Return (x, y) of the center of cell containing provided text 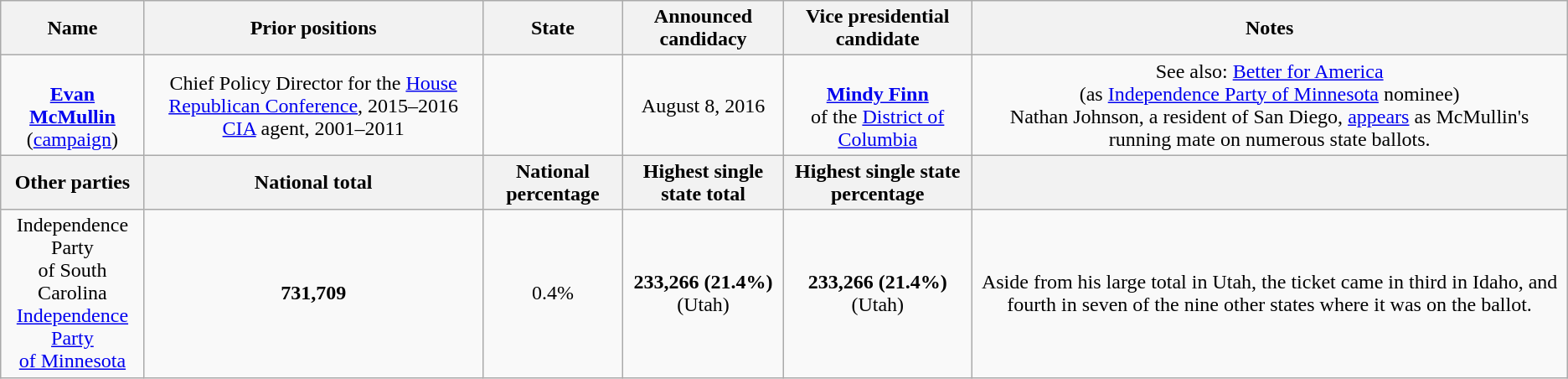
0.4% (553, 293)
Mindy Finn of the District of Columbia (878, 106)
National percentage (553, 183)
Chief Policy Director for the House Republican Conference, 2015–2016CIA agent, 2001–2011 (313, 106)
August 8, 2016 (704, 106)
Notes (1270, 29)
Name (72, 29)
Other parties (72, 183)
State (553, 29)
Highest single state percentage (878, 183)
731,709 (313, 293)
Highest single state total (704, 183)
National total (313, 183)
Announced candidacy (704, 29)
Independence Party of South CarolinaIndependence Party of Minnesota (72, 293)
Vice presidential candidate (878, 29)
Aside from his large total in Utah, the ticket came in third in Idaho, and fourth in seven of the nine other states where it was on the ballot. (1270, 293)
Prior positions (313, 29)
Evan McMullin(campaign) (72, 106)
